For the text-containing cell, return its midpoint in (X, Y) coordinate format. 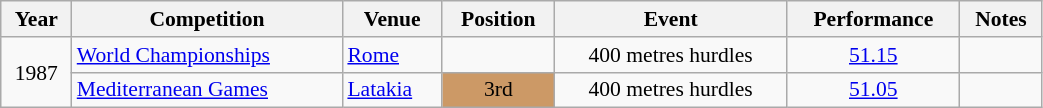
World Championships (208, 55)
Event (671, 19)
Notes (1001, 19)
51.05 (874, 90)
Venue (392, 19)
3rd (498, 90)
Position (498, 19)
Mediterranean Games (208, 90)
Rome (392, 55)
Competition (208, 19)
1987 (36, 72)
Latakia (392, 90)
Performance (874, 19)
Year (36, 19)
51.15 (874, 55)
